Pinpoint the cell where the given text exists, returning its [X, Y] midpoint coordinate. 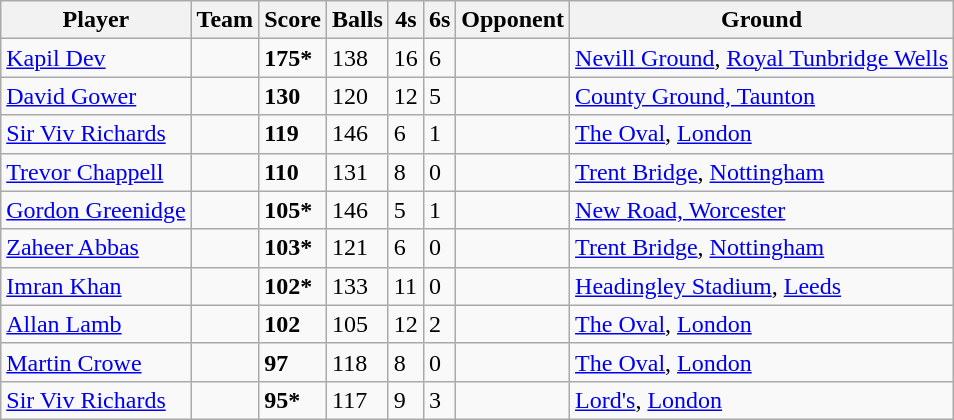
Trevor Chappell [96, 172]
Balls [358, 20]
County Ground, Taunton [762, 96]
121 [358, 248]
Gordon Greenidge [96, 210]
Kapil Dev [96, 58]
105* [293, 210]
120 [358, 96]
David Gower [96, 96]
133 [358, 286]
105 [358, 324]
97 [293, 362]
16 [406, 58]
Allan Lamb [96, 324]
4s [406, 20]
Player [96, 20]
11 [406, 286]
New Road, Worcester [762, 210]
102 [293, 324]
175* [293, 58]
138 [358, 58]
Lord's, London [762, 400]
3 [439, 400]
9 [406, 400]
Opponent [513, 20]
95* [293, 400]
131 [358, 172]
Score [293, 20]
130 [293, 96]
119 [293, 134]
103* [293, 248]
102* [293, 286]
Imran Khan [96, 286]
Team [225, 20]
2 [439, 324]
Martin Crowe [96, 362]
Nevill Ground, Royal Tunbridge Wells [762, 58]
117 [358, 400]
Zaheer Abbas [96, 248]
6s [439, 20]
118 [358, 362]
Ground [762, 20]
Headingley Stadium, Leeds [762, 286]
110 [293, 172]
